Capture the cell that displays the provided text and extract its (x, y) central coordinate. 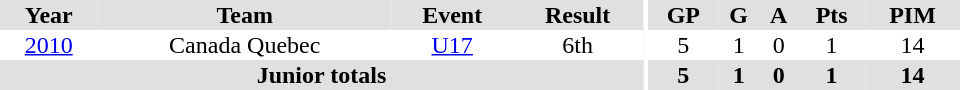
G (738, 15)
Junior totals (322, 75)
Team (244, 15)
Pts (832, 15)
Event (452, 15)
A (778, 15)
U17 (452, 45)
PIM (912, 15)
2010 (48, 45)
Result (578, 15)
Canada Quebec (244, 45)
Year (48, 15)
6th (578, 45)
GP (684, 15)
